Provide the (x, y) coordinate of the cell's center where the given text is located.  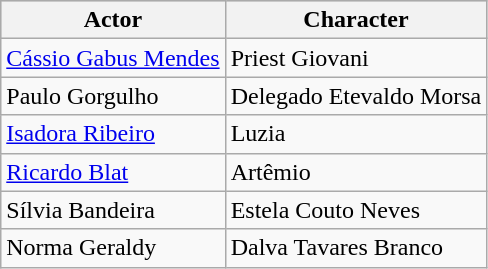
Character (356, 20)
Isadora Ribeiro (113, 134)
Norma Geraldy (113, 248)
Paulo Gorgulho (113, 96)
Cássio Gabus Mendes (113, 58)
Ricardo Blat (113, 172)
Delegado Etevaldo Morsa (356, 96)
Estela Couto Neves (356, 210)
Luzia (356, 134)
Dalva Tavares Branco (356, 248)
Priest Giovani (356, 58)
Actor (113, 20)
Sílvia Bandeira (113, 210)
Artêmio (356, 172)
